Extract the (x, y) coordinate from the center of the cell holding the provided text.  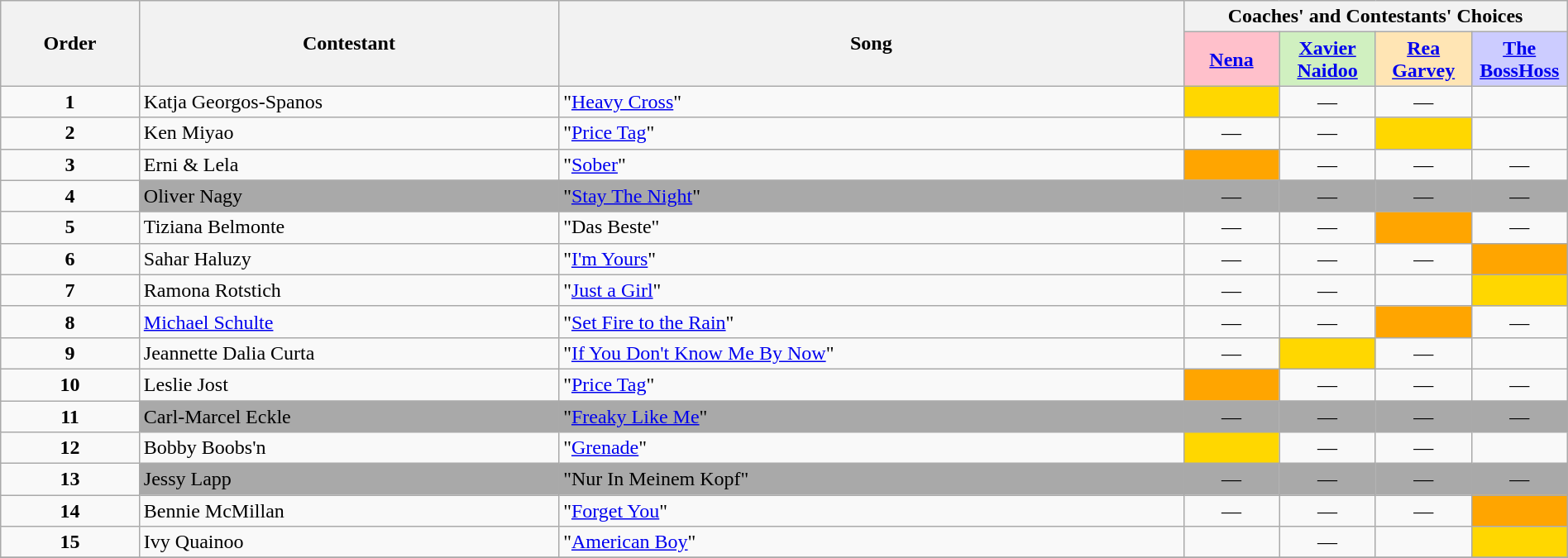
Jeannette Dalia Curta (349, 353)
Leslie Jost (349, 384)
Katja Georgos-Spanos (349, 102)
7 (70, 290)
Oliver Nagy (349, 196)
"I'm Yours" (872, 259)
Bennie McMillan (349, 511)
"Das Beste" (872, 227)
Ivy Quainoo (349, 542)
12 (70, 448)
3 (70, 165)
9 (70, 353)
11 (70, 416)
Sahar Haluzy (349, 259)
13 (70, 479)
1 (70, 102)
Contestant (349, 43)
6 (70, 259)
Order (70, 43)
Coaches' and Contestants' Choices (1375, 17)
"Grenade" (872, 448)
Tiziana Belmonte (349, 227)
14 (70, 511)
"Heavy Cross" (872, 102)
"Set Fire to the Rain" (872, 322)
Ramona Rotstich (349, 290)
"Nur In Meinem Kopf" (872, 479)
Carl-Marcel Eckle (349, 416)
Jessy Lapp (349, 479)
The BossHoss (1519, 60)
"Stay The Night" (872, 196)
5 (70, 227)
Bobby Boobs'n (349, 448)
"American Boy" (872, 542)
8 (70, 322)
Ken Miyao (349, 133)
Song (872, 43)
2 (70, 133)
"Freaky Like Me" (872, 416)
"Sober" (872, 165)
"Just a Girl" (872, 290)
Erni & Lela (349, 165)
Michael Schulte (349, 322)
Rea Garvey (1423, 60)
Nena (1231, 60)
Xavier Naidoo (1327, 60)
10 (70, 384)
15 (70, 542)
"Forget You" (872, 511)
"If You Don't Know Me By Now" (872, 353)
4 (70, 196)
